Return the (X, Y) coordinate for the center point of the cell that contains the specified text.  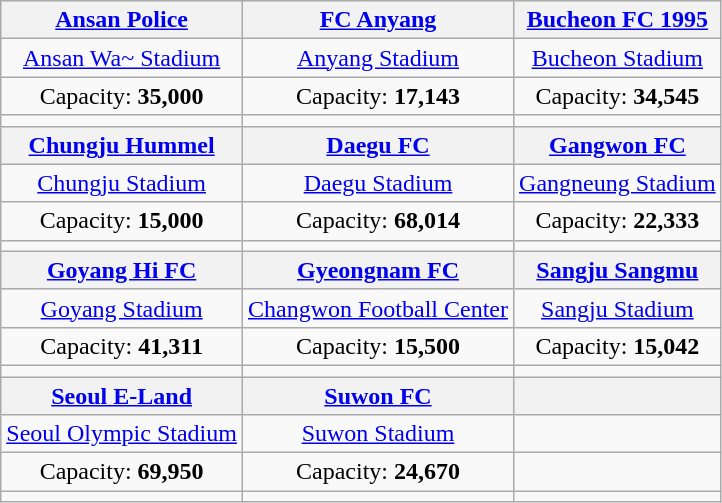
Suwon FC (378, 395)
Chungju Hummel (122, 145)
Capacity: 15,000 (122, 221)
Daegu Stadium (378, 183)
Capacity: 17,143 (378, 96)
Capacity: 15,500 (378, 346)
Chungju Stadium (122, 183)
Capacity: 68,014 (378, 221)
Capacity: 34,545 (618, 96)
Gangneung Stadium (618, 183)
Ansan Police (122, 20)
Suwon Stadium (378, 434)
Daegu FC (378, 145)
Capacity: 15,042 (618, 346)
Sangju Sangmu (618, 270)
Capacity: 22,333 (618, 221)
Goyang Stadium (122, 308)
Ansan Wa~ Stadium (122, 58)
Capacity: 24,670 (378, 472)
Bucheon Stadium (618, 58)
Gangwon FC (618, 145)
Capacity: 69,950 (122, 472)
Capacity: 41,311 (122, 346)
Changwon Football Center (378, 308)
Bucheon FC 1995 (618, 20)
Anyang Stadium (378, 58)
Seoul Olympic Stadium (122, 434)
Capacity: 35,000 (122, 96)
Sangju Stadium (618, 308)
Seoul E-Land (122, 395)
Gyeongnam FC (378, 270)
Goyang Hi FC (122, 270)
FC Anyang (378, 20)
